For the text-containing cell, return its midpoint in (x, y) coordinate format. 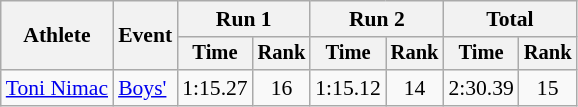
Run 1 (244, 19)
Athlete (57, 36)
Boys' (145, 88)
16 (282, 88)
Toni Nimac (57, 88)
2:30.39 (480, 88)
Total (510, 19)
1:15.12 (348, 88)
Event (145, 36)
15 (548, 88)
14 (415, 88)
1:15.27 (214, 88)
Run 2 (376, 19)
